Find where the given text appears and provide that cell's center as (x, y) coordinate. 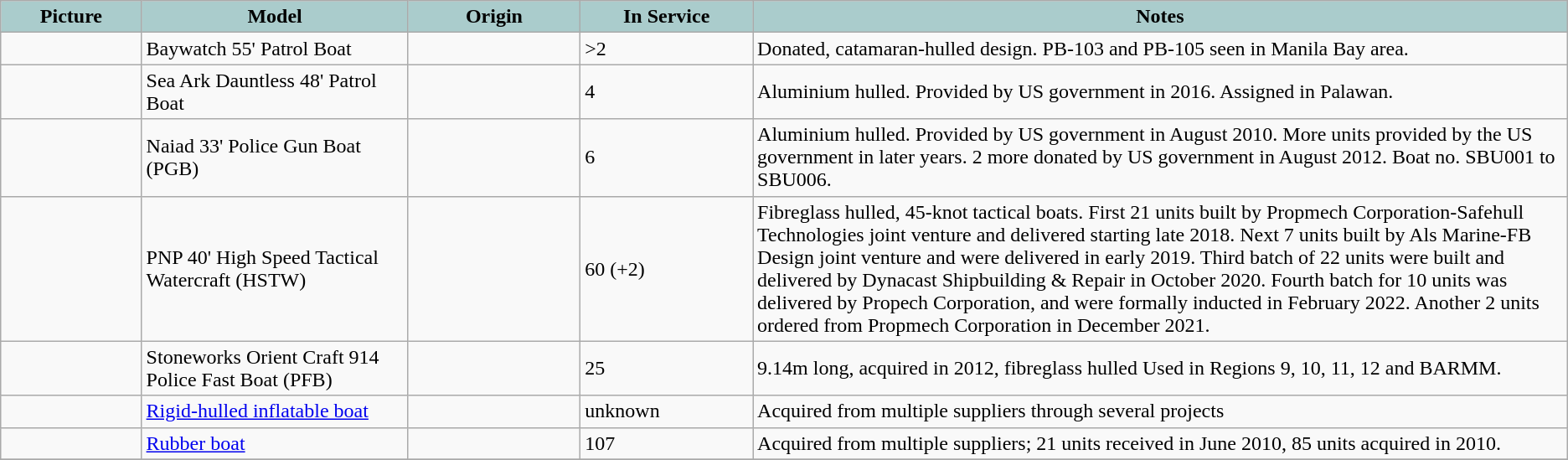
Picture (71, 17)
Origin (494, 17)
Stoneworks Orient Craft 914 Police Fast Boat (PFB) (275, 369)
107 (667, 443)
Aluminium hulled. Provided by US government in 2016. Assigned in Palawan. (1161, 92)
In Service (667, 17)
unknown (667, 411)
PNP 40' High Speed Tactical Watercraft (HSTW) (275, 268)
>2 (667, 49)
Sea Ark Dauntless 48' Patrol Boat (275, 92)
Rubber boat (275, 443)
Model (275, 17)
4 (667, 92)
Acquired from multiple suppliers; 21 units received in June 2010, 85 units acquired in 2010. (1161, 443)
25 (667, 369)
9.14m long, acquired in 2012, fibreglass hulled Used in Regions 9, 10, 11, 12 and BARMM. (1161, 369)
Acquired from multiple suppliers through several projects (1161, 411)
Naiad 33' Police Gun Boat (PGB) (275, 158)
Rigid-hulled inflatable boat (275, 411)
Baywatch 55' Patrol Boat (275, 49)
6 (667, 158)
Donated, catamaran-hulled design. PB-103 and PB-105 seen in Manila Bay area. (1161, 49)
Notes (1161, 17)
60 (+2) (667, 268)
